Search for the cell housing the specified text and yield its (x, y) center coordinate. 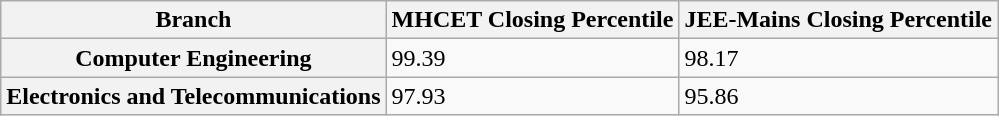
Electronics and Telecommunications (194, 96)
97.93 (532, 96)
99.39 (532, 58)
MHCET Closing Percentile (532, 20)
Computer Engineering (194, 58)
JEE-Mains Closing Percentile (838, 20)
Branch (194, 20)
98.17 (838, 58)
95.86 (838, 96)
